Provide the [X, Y] coordinate of the cell's center where the given text is located.  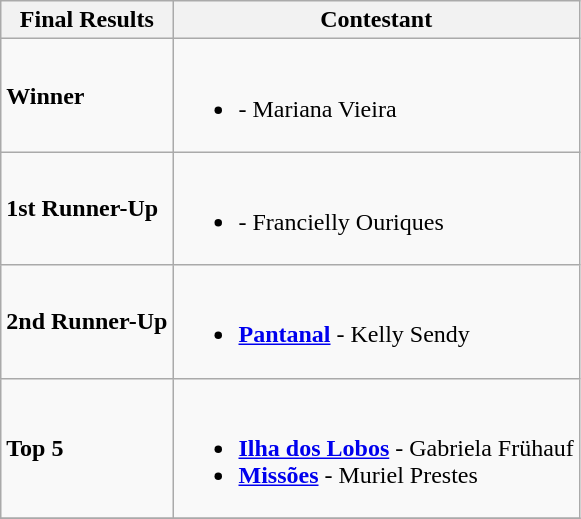
Top 5 [87, 448]
Final Results [87, 20]
Contestant [376, 20]
Ilha dos Lobos - Gabriela Frühauf Missões - Muriel Prestes [376, 448]
- Francielly Ouriques [376, 208]
2nd Runner-Up [87, 322]
- Mariana Vieira [376, 96]
1st Runner-Up [87, 208]
Pantanal - Kelly Sendy [376, 322]
Winner [87, 96]
